Find where the given text appears and provide that cell's center as (X, Y) coordinate. 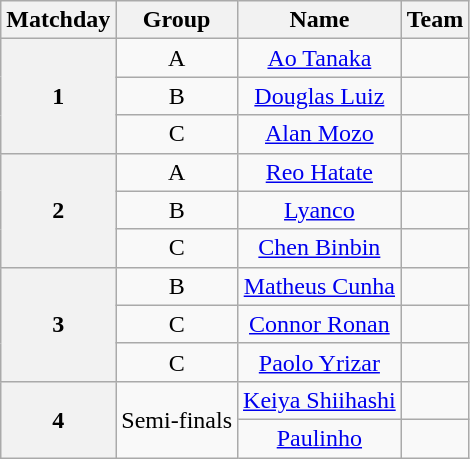
Keiya Shiihashi (320, 400)
4 (58, 419)
Name (320, 20)
Ao Tanaka (320, 58)
Group (177, 20)
1 (58, 96)
Team (435, 20)
Lyanco (320, 210)
Douglas Luiz (320, 96)
Matheus Cunha (320, 286)
Matchday (58, 20)
Chen Binbin (320, 248)
Semi-finals (177, 419)
Paulinho (320, 438)
Alan Mozo (320, 134)
Reo Hatate (320, 172)
3 (58, 324)
2 (58, 210)
Paolo Yrizar (320, 362)
Connor Ronan (320, 324)
